Identify which cell holds the provided text, then report its (X, Y) central coordinate. 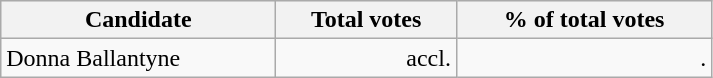
accl. (366, 58)
. (584, 58)
Donna Ballantyne (138, 58)
Total votes (366, 20)
% of total votes (584, 20)
Candidate (138, 20)
